Search for the cell housing the specified text and yield its [x, y] center coordinate. 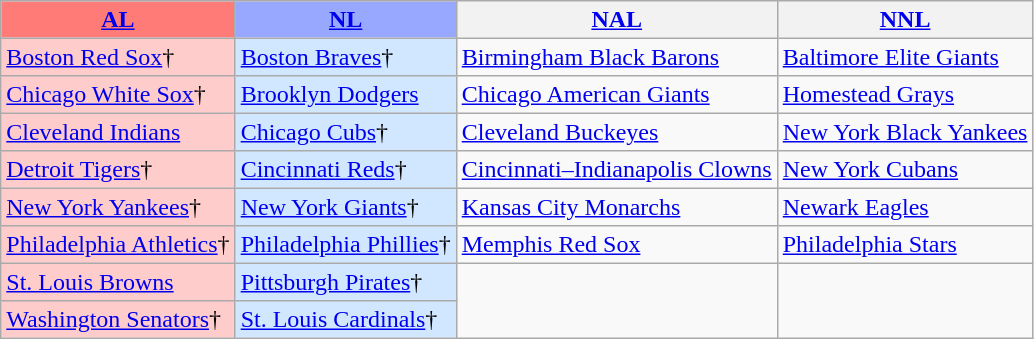
Chicago White Sox† [118, 94]
Cleveland Buckeyes [616, 132]
Memphis Red Sox [616, 244]
Cleveland Indians [118, 132]
Philadelphia Athletics† [118, 244]
New York Black Yankees [905, 132]
New York Giants† [346, 206]
St. Louis Cardinals† [346, 318]
Brooklyn Dodgers [346, 94]
Chicago American Giants [616, 94]
Homestead Grays [905, 94]
NL [346, 20]
Birmingham Black Barons [616, 56]
Pittsburgh Pirates† [346, 282]
Boston Braves† [346, 56]
Cincinnati Reds† [346, 170]
Philadelphia Phillies† [346, 244]
NNL [905, 20]
New York Yankees† [118, 206]
Boston Red Sox† [118, 56]
Chicago Cubs† [346, 132]
Newark Eagles [905, 206]
Detroit Tigers† [118, 170]
Baltimore Elite Giants [905, 56]
Kansas City Monarchs [616, 206]
New York Cubans [905, 170]
NAL [616, 20]
Philadelphia Stars [905, 244]
Washington Senators† [118, 318]
AL [118, 20]
Cincinnati–Indianapolis Clowns [616, 170]
St. Louis Browns [118, 282]
